Provide the [X, Y] coordinate of the cell's center where the given text is located.  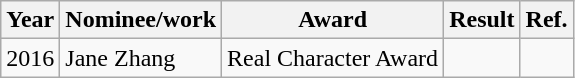
Result [482, 20]
Nominee/work [141, 20]
2016 [30, 58]
Ref. [546, 20]
Award [333, 20]
Year [30, 20]
Jane Zhang [141, 58]
Real Character Award [333, 58]
